Extract the (x, y) coordinate from the center of the cell holding the provided text.  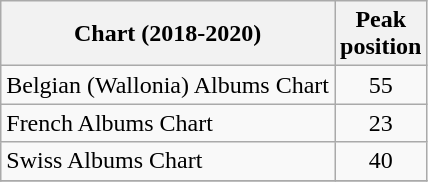
55 (380, 85)
Belgian (Wallonia) Albums Chart (168, 85)
Swiss Albums Chart (168, 161)
23 (380, 123)
French Albums Chart (168, 123)
Chart (2018-2020) (168, 34)
Peakposition (380, 34)
40 (380, 161)
